Detect which cell encompasses the target text, then output its (x, y) center coordinate. 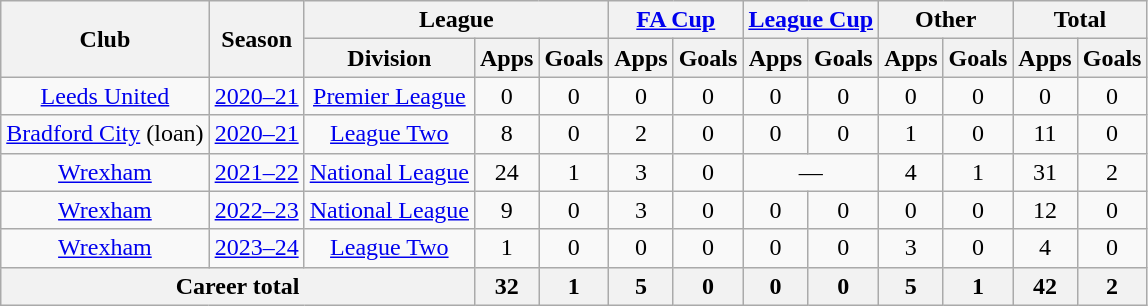
Leeds United (105, 96)
Club (105, 39)
31 (1045, 172)
FA Cup (676, 20)
8 (506, 134)
Premier League (389, 96)
Total (1080, 20)
2021–22 (256, 172)
12 (1045, 210)
Season (256, 39)
24 (506, 172)
Career total (238, 286)
32 (506, 286)
2023–24 (256, 248)
42 (1045, 286)
League Cup (811, 20)
Other (946, 20)
11 (1045, 134)
Bradford City (loan) (105, 134)
League (456, 20)
— (811, 172)
Division (389, 58)
2022–23 (256, 210)
9 (506, 210)
